Return the [x, y] coordinate for the center point of the cell that contains the specified text.  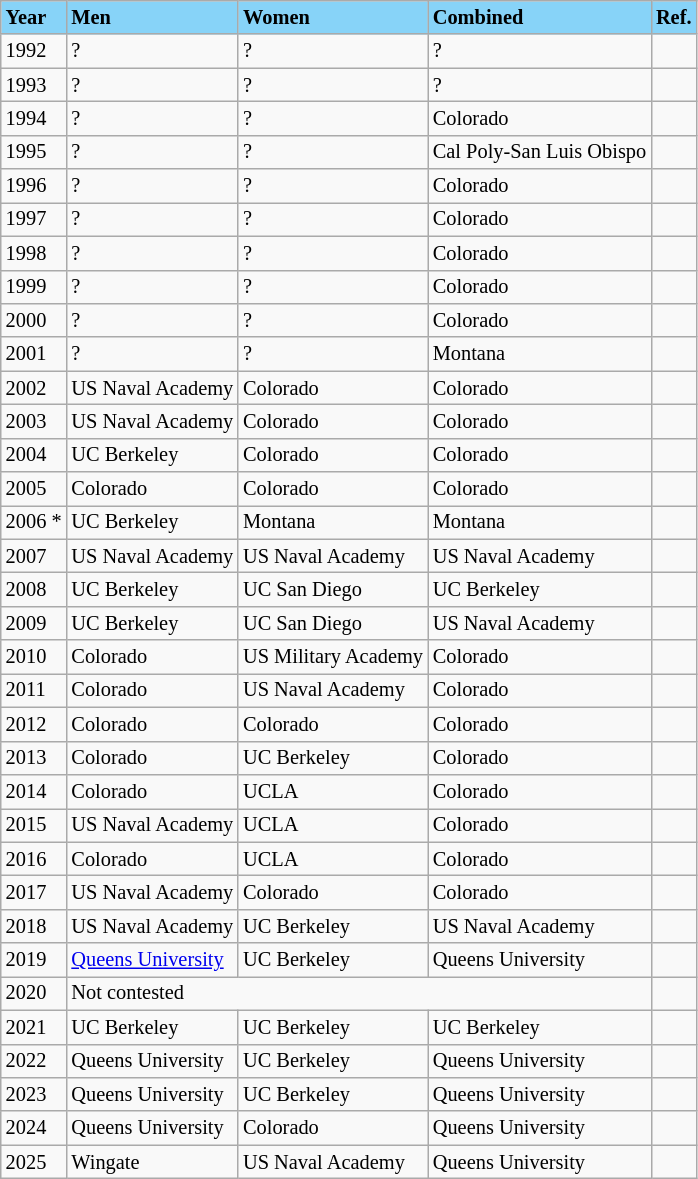
1994 [34, 118]
2020 [34, 993]
2003 [34, 421]
2008 [34, 589]
2019 [34, 960]
2024 [34, 1128]
2025 [34, 1162]
2015 [34, 825]
2021 [34, 1027]
2007 [34, 556]
2010 [34, 657]
Women [333, 17]
2002 [34, 388]
2006 * [34, 522]
1992 [34, 51]
2011 [34, 690]
2012 [34, 724]
2004 [34, 455]
Not contested [358, 993]
1999 [34, 287]
2022 [34, 1061]
1997 [34, 219]
Cal Poly-San Luis Obispo [540, 152]
Wingate [152, 1162]
2001 [34, 354]
2013 [34, 758]
Year [34, 17]
Combined [540, 17]
2000 [34, 320]
2017 [34, 892]
2016 [34, 859]
2009 [34, 623]
2023 [34, 1094]
Men [152, 17]
1993 [34, 85]
1998 [34, 253]
1995 [34, 152]
Ref. [674, 17]
US Military Academy [333, 657]
2018 [34, 926]
2014 [34, 791]
1996 [34, 186]
2005 [34, 489]
